Scan for the cell matching the given text and deliver its [x, y] coordinate at center. 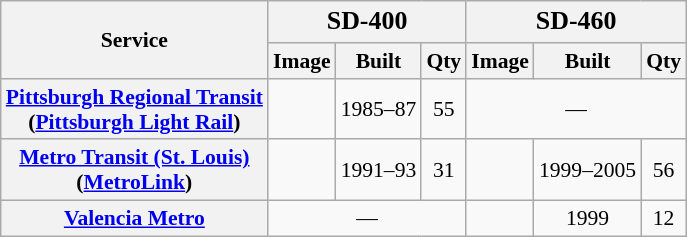
Service [134, 40]
12 [664, 219]
1999 [588, 219]
1991–93 [379, 170]
55 [444, 110]
Metro Transit (St. Louis)(MetroLink) [134, 170]
Valencia Metro [134, 219]
SD-400 [367, 22]
Pittsburgh Regional Transit(Pittsburgh Light Rail) [134, 110]
1999–2005 [588, 170]
31 [444, 170]
1985–87 [379, 110]
SD-460 [576, 22]
56 [664, 170]
